Provide the (x, y) coordinate of the cell's center where the given text is located.  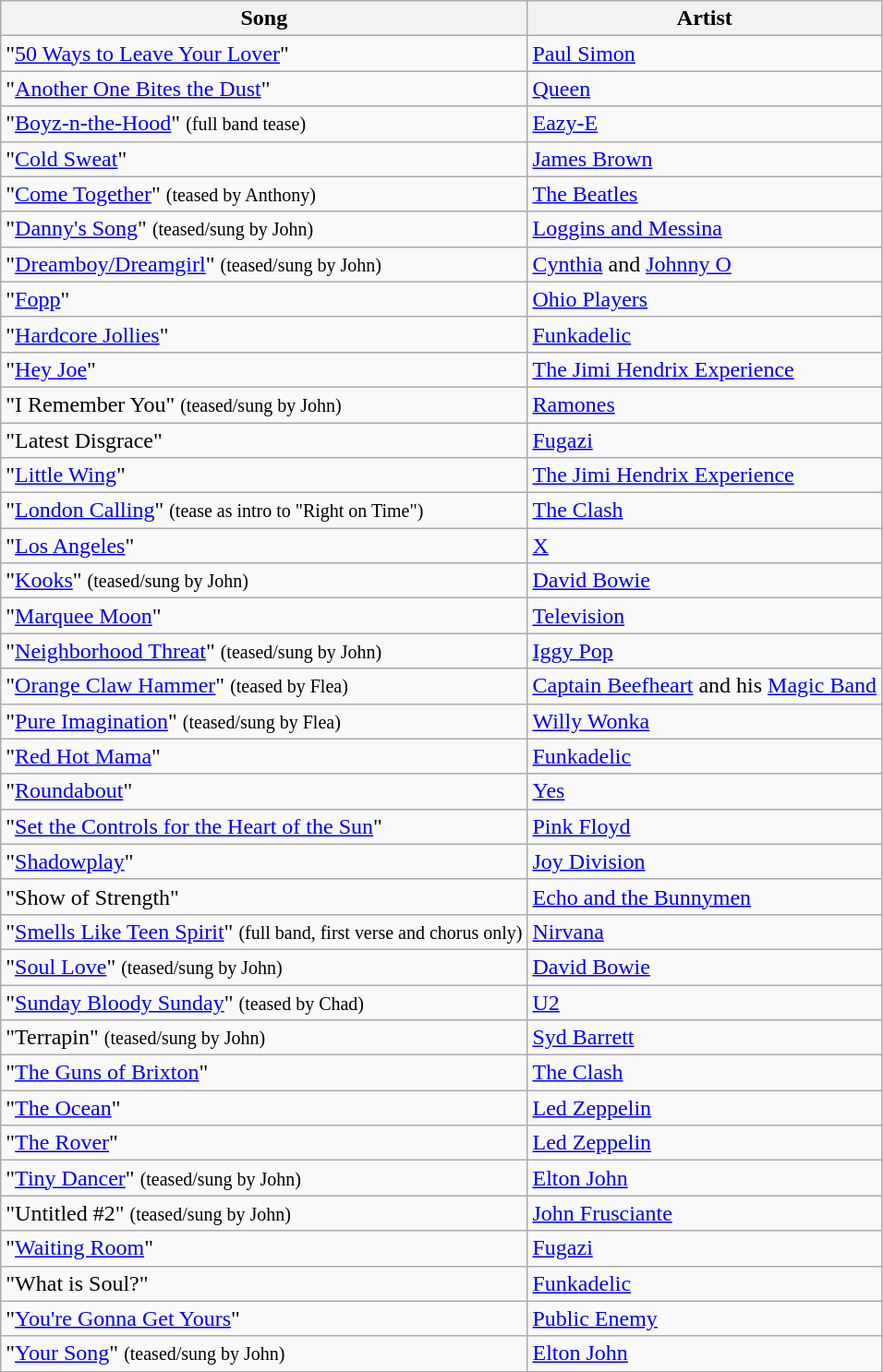
"50 Ways to Leave Your Lover" (264, 54)
Queen (705, 89)
"Hey Joe" (264, 369)
"Red Hot Mama" (264, 756)
Pink Floyd (705, 826)
"Little Wing" (264, 475)
"Hardcore Jollies" (264, 334)
"Shadowplay" (264, 861)
"Cold Sweat" (264, 159)
"Come Together" (teased by Anthony) (264, 194)
Syd Barrett (705, 1038)
"Fopp" (264, 299)
Ohio Players (705, 299)
"Latest Disgrace" (264, 440)
"Pure Imagination" (teased/sung by Flea) (264, 721)
"London Calling" (tease as intro to "Right on Time") (264, 511)
Cynthia and Johnny O (705, 264)
"Another One Bites the Dust" (264, 89)
"Sunday Bloody Sunday" (teased by Chad) (264, 1002)
"Danny's Song" (teased/sung by John) (264, 229)
X (705, 546)
"Show of Strength" (264, 897)
"Los Angeles" (264, 546)
"The Guns of Brixton" (264, 1073)
"Tiny Dancer" (teased/sung by John) (264, 1178)
Public Enemy (705, 1318)
John Frusciante (705, 1213)
"Dreamboy/Dreamgirl" (teased/sung by John) (264, 264)
U2 (705, 1002)
"Waiting Room" (264, 1248)
"The Ocean" (264, 1108)
"Smells Like Teen Spirit" (full band, first verse and chorus only) (264, 932)
James Brown (705, 159)
"You're Gonna Get Yours" (264, 1318)
"The Rover" (264, 1143)
Television (705, 616)
"Untitled #2" (teased/sung by John) (264, 1213)
"What is Soul?" (264, 1283)
Echo and the Bunnymen (705, 897)
Song (264, 18)
Joy Division (705, 861)
Willy Wonka (705, 721)
"Terrapin" (teased/sung by John) (264, 1038)
"Roundabout" (264, 791)
"Your Song" (teased/sung by John) (264, 1354)
"Boyz-n-the-Hood" (full band tease) (264, 124)
"Orange Claw Hammer" (teased by Flea) (264, 686)
Eazy-E (705, 124)
"I Remember You" (teased/sung by John) (264, 404)
"Set the Controls for the Heart of the Sun" (264, 826)
"Marquee Moon" (264, 616)
Iggy Pop (705, 651)
"Neighborhood Threat" (teased/sung by John) (264, 651)
Loggins and Messina (705, 229)
Nirvana (705, 932)
"Soul Love" (teased/sung by John) (264, 967)
"Kooks" (teased/sung by John) (264, 581)
Ramones (705, 404)
Yes (705, 791)
Paul Simon (705, 54)
Artist (705, 18)
Captain Beefheart and his Magic Band (705, 686)
The Beatles (705, 194)
